Find where the given text appears and provide that cell's center as (X, Y) coordinate. 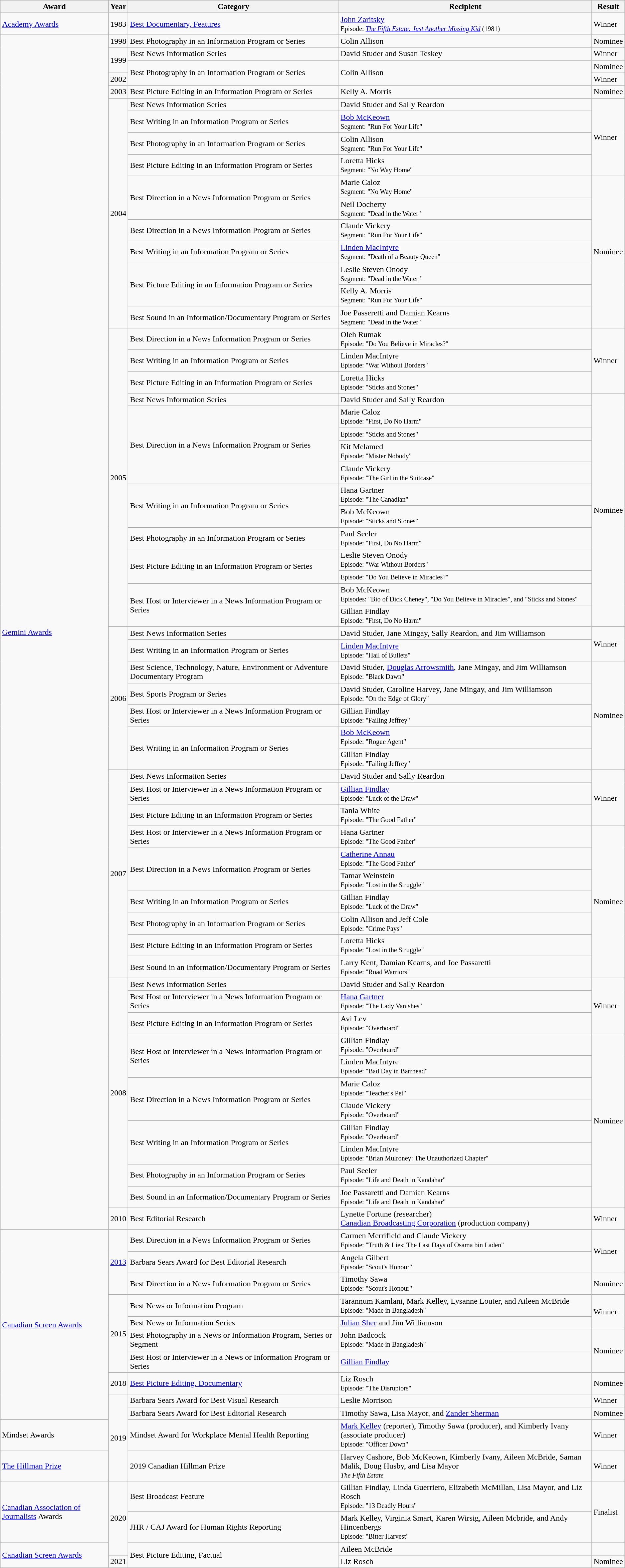
Marie CalozSegment: "No Way Home" (465, 187)
2020 (118, 1518)
Oleh RumakEpisode: "Do You Believe in Miracles?" (465, 339)
Leslie Steven OnodyEpisode: "War Without Borders" (465, 560)
Timothy SawaEpisode: "Scout's Honour" (465, 1284)
Harvey Cashore, Bob McKeown, Kimberly Ivany, Aileen McBride, Saman Malik, Doug Husby, and Lisa MayorThe Fifth Estate (465, 1466)
Best Picture Editing, Factual (234, 1555)
Bob McKeownSegment: "Run For Your Life" (465, 121)
2004 (118, 213)
Best Photography in a News or Information Program, Series or Segment (234, 1340)
2008 (118, 1093)
Finalist (608, 1512)
Marie CalozEpisode: "First, Do No Harm" (465, 417)
2007 (118, 874)
2015 (118, 1334)
Catherine AnnauEpisode: "The Good Father" (465, 858)
Larry Kent, Damian Kearns, and Joe PassarettiEpisode: "Road Warriors" (465, 967)
David Studer, Jane Mingay, Sally Reardon, and Jim Williamson (465, 633)
Episode: "Do You Believe in Miracles?" (465, 577)
John ZaritskyEpisode: The Fifth Estate: Just Another Missing Kid (1981) (465, 24)
Neil DochertySegment: "Dead in the Water" (465, 208)
Mark Kelley, Virginia Smart, Karen Wirsig, Aileen Mcbride, and Andy HincenbergsEpisode: "Bitter Harvest" (465, 1527)
Category (234, 7)
Mindset Awards (54, 1435)
Kelly A. Morris (465, 92)
Best News or Information Program (234, 1306)
Marie CalozEpisode: "Teacher's Pet" (465, 1088)
Colin AllisonSegment: "Run For Your Life" (465, 144)
Best News or Information Series (234, 1323)
Best Science, Technology, Nature, Environment or Adventure Documentary Program (234, 672)
Gemini Awards (54, 632)
Linden MacIntyreEpisode: "War Without Borders" (465, 360)
1999 (118, 60)
Hana GartnerEpisode: "The Lady Vanishes" (465, 1001)
2010 (118, 1219)
Recipient (465, 7)
Carmen Merrifield and Claude VickeryEpisode: "Truth & Lies: The Last Days of Osama bin Laden" (465, 1240)
Tamar WeinsteinEpisode: "Lost in the Struggle" (465, 880)
Loretta HicksEpisode: "Lost in the Struggle" (465, 945)
Leslie Morrison (465, 1400)
Canadian Association of Journalists Awards (54, 1512)
Claude VickerySegment: "Run For Your Life" (465, 230)
2019 (118, 1438)
JHR / CAJ Award for Human Rights Reporting (234, 1527)
1983 (118, 24)
Leslie Steven OnodySegment: "Dead in the Water" (465, 274)
Best Documentary, Features (234, 24)
Hana GartnerEpisode: "The Canadian" (465, 495)
Angela GilbertEpisode: "Scout's Honour" (465, 1262)
Best Picture Editing, Documentary (234, 1383)
2018 (118, 1383)
Julian Sher and Jim Williamson (465, 1323)
Mark Kelley (reporter), Timothy Sawa (producer), and Kimberly Ivany (associate producer)Episode: "Officer Down" (465, 1435)
David Studer, Douglas Arrowsmith, Jane Mingay, and Jim WilliamsonEpisode: "Black Dawn" (465, 672)
Colin Allison and Jeff ColeEpisode: "Crime Pays" (465, 924)
Hana GartnerEpisode: "The Good Father" (465, 836)
Loretta HicksEpisode: "Sticks and Stones" (465, 382)
Award (54, 7)
Kit MelamedEpisode: "Mister Nobody" (465, 451)
Linden MacIntyreEpisode: "Hail of Bullets" (465, 650)
Gillian Findlay (465, 1362)
Aileen McBride (465, 1549)
Mindset Award for Workplace Mental Health Reporting (234, 1435)
Linden MacIntyreEpisode: "Brian Mulroney: The Unauthorized Chapter" (465, 1153)
2006 (118, 698)
Claude VickeryEpisode: "Overboard" (465, 1110)
Liz RoschEpisode: "The Disruptors" (465, 1383)
Bob McKeownEpisode: "Rogue Agent" (465, 737)
John BadcockEpisode: "Made in Bangladesh" (465, 1340)
Liz Rosch (465, 1562)
2002 (118, 79)
Bob McKeownEpisodes: "Bio of Dick Cheney", "Do You Believe in Miracles", and "Sticks and Stones" (465, 594)
David Studer, Caroline Harvey, Jane Mingay, and Jim WilliamsonEpisode: "On the Edge of Glory" (465, 694)
Paul SeelerEpisode: "Life and Death in Kandahar" (465, 1175)
Avi LevEpisode: "Overboard" (465, 1023)
Claude VickeryEpisode: "The Girl in the Suitcase" (465, 473)
Episode: "Sticks and Stones" (465, 434)
Loretta HicksSegment: "No Way Home" (465, 165)
2013 (118, 1262)
Bob McKeownEpisode: "Sticks and Stones" (465, 516)
Paul SeelerEpisode: "First, Do No Harm" (465, 538)
1998 (118, 41)
2003 (118, 92)
2021 (118, 1562)
Linden MacIntyreEpisode: "Bad Day in Barrhead" (465, 1067)
Tarannum Kamlani, Mark Kelley, Lysanne Louter, and Aileen McBrideEpisode: "Made in Bangladesh" (465, 1306)
Best Editorial Research (234, 1219)
Timothy Sawa, Lisa Mayor, and Zander Sherman (465, 1413)
Joe Passeretti and Damian KearnsSegment: "Dead in the Water" (465, 317)
Academy Awards (54, 24)
Joe Passaretti and Damian KearnsEpisode: "Life and Death in Kandahar" (465, 1197)
2005 (118, 477)
Gillian Findlay, Linda Guerriero, Elizabeth McMillan, Lisa Mayor, and Liz RoschEpisode: "13 Deadly Hours" (465, 1496)
The Hillman Prize (54, 1466)
Linden MacIntyreSegment: "Death of a Beauty Queen" (465, 252)
Barbara Sears Award for Best Visual Research (234, 1400)
David Studer and Susan Teskey (465, 54)
2019 Canadian Hillman Prize (234, 1466)
Gillian FindlayEpisode: "First, Do No Harm" (465, 616)
Tania WhiteEpisode: "The Good Father" (465, 815)
Best Broadcast Feature (234, 1496)
Kelly A. MorrisSegment: "Run For Your Life" (465, 296)
Best Sports Program or Series (234, 694)
Result (608, 7)
Best Host or Interviewer in a News or Information Program or Series (234, 1362)
Lynette Fortune (researcher)Canadian Broadcasting Corporation (production company) (465, 1219)
Year (118, 7)
